For the text-containing cell, return its midpoint in [X, Y] coordinate format. 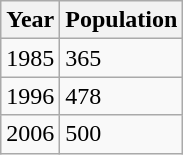
1996 [30, 96]
Year [30, 20]
365 [122, 58]
2006 [30, 134]
1985 [30, 58]
478 [122, 96]
500 [122, 134]
Population [122, 20]
